Return [x, y] of the center of cell containing provided text 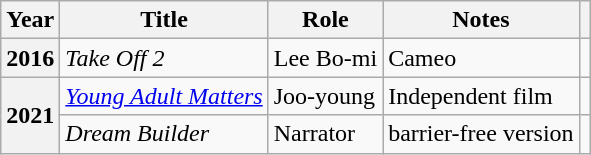
Title [164, 20]
Narrator [325, 134]
Lee Bo-mi [325, 58]
Young Adult Matters [164, 96]
Year [30, 20]
Notes [481, 20]
Joo-young [325, 96]
Independent film [481, 96]
2021 [30, 115]
Cameo [481, 58]
Take Off 2 [164, 58]
Dream Builder [164, 134]
barrier-free version [481, 134]
Role [325, 20]
2016 [30, 58]
